Search for the cell housing the specified text and yield its [x, y] center coordinate. 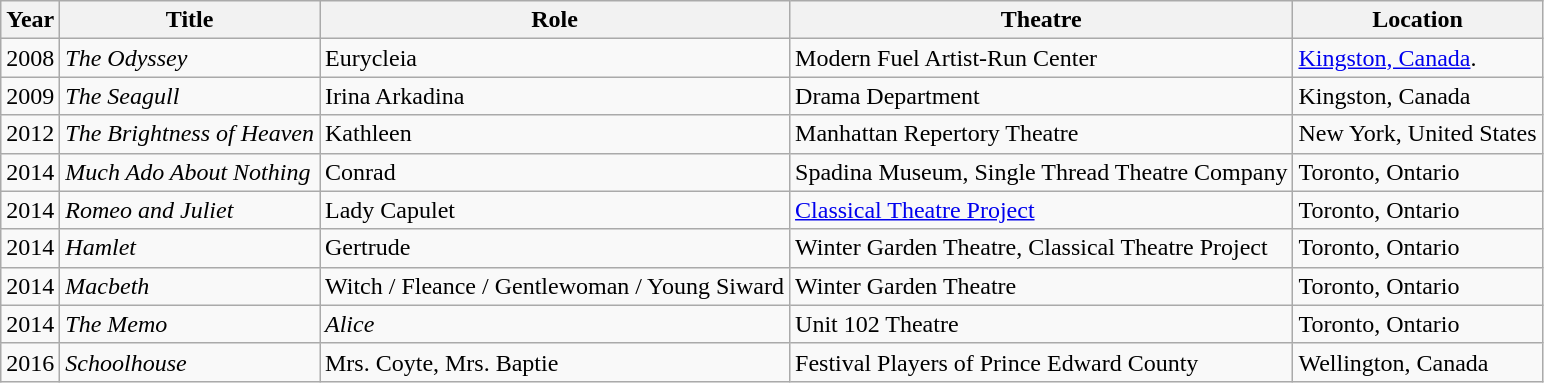
Schoolhouse [190, 362]
Kingston, Canada [1418, 96]
Role [555, 20]
Macbeth [190, 286]
Alice [555, 324]
The Memo [190, 324]
Eurycleia [555, 58]
Spadina Museum, Single Thread Theatre Company [1042, 172]
The Brightness of Heaven [190, 134]
Modern Fuel Artist-Run Center [1042, 58]
Wellington, Canada [1418, 362]
2016 [30, 362]
Much Ado About Nothing [190, 172]
Lady Capulet [555, 210]
Irina Arkadina [555, 96]
Winter Garden Theatre, Classical Theatre Project [1042, 248]
2008 [30, 58]
Gertrude [555, 248]
Festival Players of Prince Edward County [1042, 362]
New York, United States [1418, 134]
Winter Garden Theatre [1042, 286]
Classical Theatre Project [1042, 210]
The Odyssey [190, 58]
Manhattan Repertory Theatre [1042, 134]
Drama Department [1042, 96]
Conrad [555, 172]
Kingston, Canada. [1418, 58]
Year [30, 20]
2009 [30, 96]
2012 [30, 134]
Kathleen [555, 134]
Title [190, 20]
Mrs. Coyte, Mrs. Baptie [555, 362]
Location [1418, 20]
Witch / Fleance / Gentlewoman / Young Siward [555, 286]
Theatre [1042, 20]
Hamlet [190, 248]
The Seagull [190, 96]
Romeo and Juliet [190, 210]
Unit 102 Theatre [1042, 324]
